Scan for the cell matching the given text and deliver its [X, Y] coordinate at center. 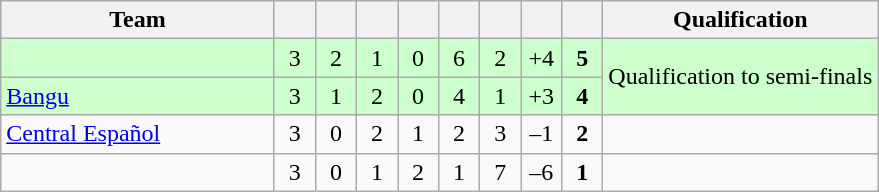
Qualification [740, 20]
–6 [542, 172]
7 [500, 172]
5 [582, 58]
6 [460, 58]
+4 [542, 58]
Central Español [138, 134]
Bangu [138, 96]
–1 [542, 134]
Team [138, 20]
+3 [542, 96]
Qualification to semi-finals [740, 77]
